Return [X, Y] of the center of cell containing provided text 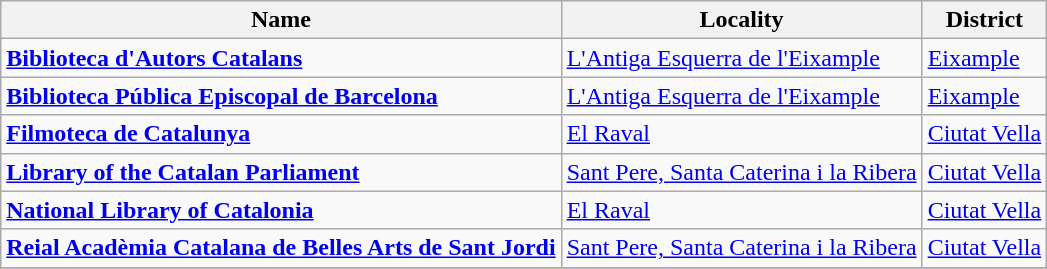
National Library of Catalonia [281, 210]
Reial Acadèmia Catalana de Belles Arts de Sant Jordi [281, 248]
District [984, 20]
Library of the Catalan Parliament [281, 172]
Locality [742, 20]
Biblioteca d'Autors Catalans [281, 58]
Biblioteca Pública Episcopal de Barcelona [281, 96]
Filmoteca de Catalunya [281, 134]
Name [281, 20]
